Return [x, y] of the center of cell containing provided text 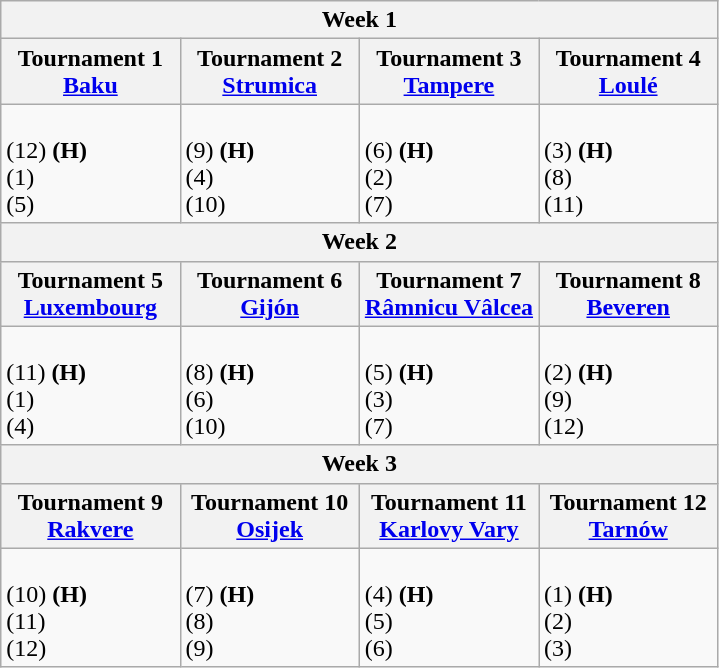
Tournament 12 Tarnów [628, 516]
(10) (H) (11) (12) [90, 608]
Tournament 8 Beveren [628, 294]
(6) (H) (2) (7) [448, 164]
Tournament 6 Gijón [270, 294]
(11) (H) (1) (4) [90, 386]
Tournament 3 Tampere [448, 72]
Tournament 9 Rakvere [90, 516]
(12) (H) (1) (5) [90, 164]
Week 1 [360, 20]
(4) (H) (5) (6) [448, 608]
Tournament 11 Karlovy Vary [448, 516]
(2) (H) (9) (12) [628, 386]
Week 2 [360, 242]
(1) (H) (2) (3) [628, 608]
Week 3 [360, 464]
Tournament 5 Luxembourg [90, 294]
Tournament 10 Osijek [270, 516]
(9) (H) (4) (10) [270, 164]
(3) (H) (8) (11) [628, 164]
(8) (H) (6) (10) [270, 386]
Tournament 2 Strumica [270, 72]
Tournament 7 Râmnicu Vâlcea [448, 294]
Tournament 1 Baku [90, 72]
(7) (H) (8) (9) [270, 608]
Tournament 4 Loulé [628, 72]
(5) (H) (3) (7) [448, 386]
